Return [x, y] of the center of cell containing provided text 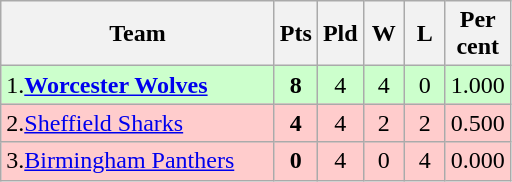
Pld [340, 34]
Pts [296, 34]
0.500 [478, 123]
8 [296, 85]
0.000 [478, 161]
2.Sheffield Sharks [138, 123]
Per cent [478, 34]
3.Birmingham Panthers [138, 161]
1.Worcester Wolves [138, 85]
W [384, 34]
1.000 [478, 85]
Team [138, 34]
L [424, 34]
